Provide the [X, Y] coordinate of the cell's center where the given text is located.  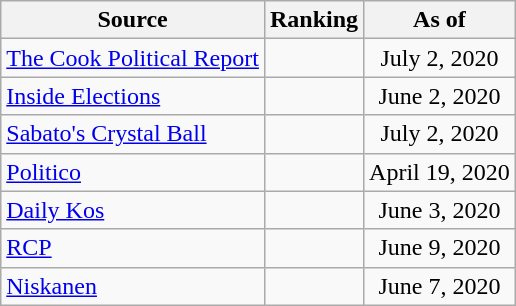
June 7, 2020 [440, 286]
Niskanen [133, 286]
RCP [133, 248]
The Cook Political Report [133, 58]
Sabato's Crystal Ball [133, 134]
June 2, 2020 [440, 96]
Politico [133, 172]
June 3, 2020 [440, 210]
April 19, 2020 [440, 172]
Source [133, 20]
As of [440, 20]
Inside Elections [133, 96]
Daily Kos [133, 210]
June 9, 2020 [440, 248]
Ranking [314, 20]
